Search for the cell housing the specified text and yield its [x, y] center coordinate. 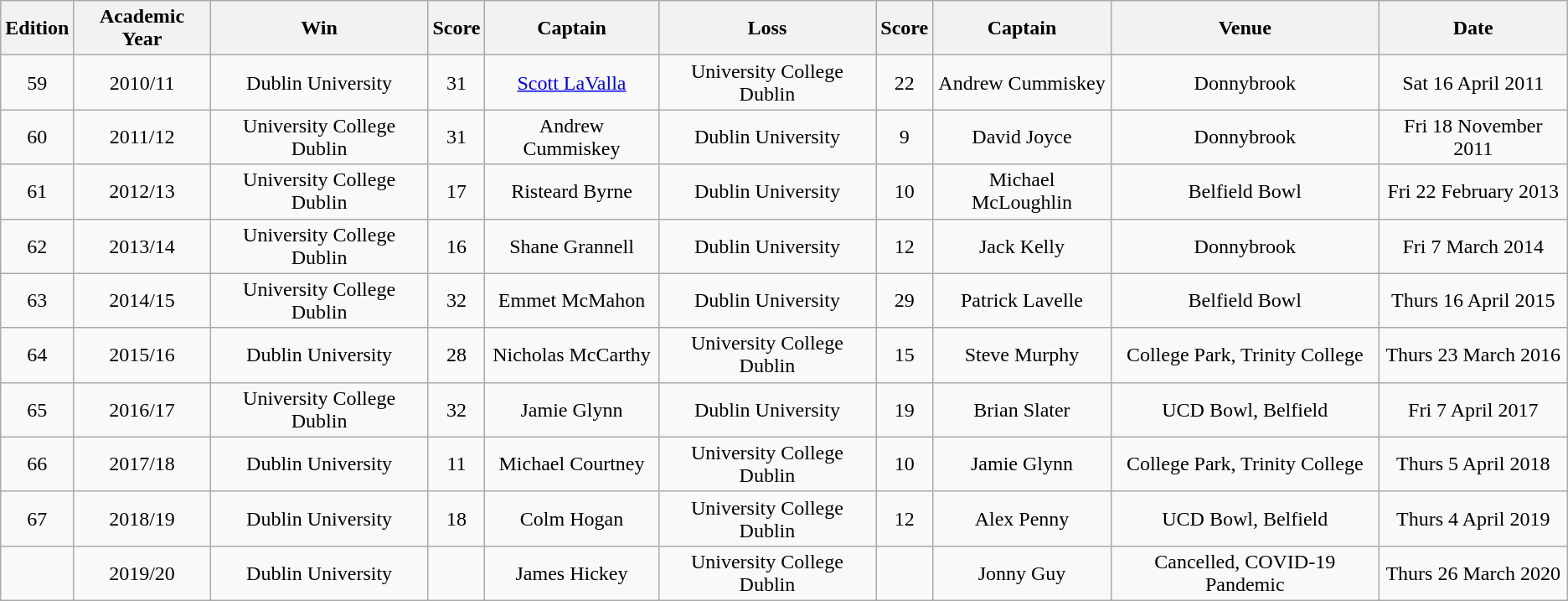
Edition [37, 28]
18 [456, 518]
2017/18 [142, 464]
2019/20 [142, 573]
64 [37, 355]
Risteard Byrne [571, 191]
Sat 16 April 2011 [1473, 82]
59 [37, 82]
Jack Kelly [1022, 246]
Fri 18 November 2011 [1473, 137]
Thurs 26 March 2020 [1473, 573]
Michael McLoughlin [1022, 191]
2018/19 [142, 518]
2010/11 [142, 82]
Thurs 4 April 2019 [1473, 518]
Thurs 23 March 2016 [1473, 355]
66 [37, 464]
9 [905, 137]
David Joyce [1022, 137]
Emmet McMahon [571, 300]
60 [37, 137]
15 [905, 355]
63 [37, 300]
61 [37, 191]
Venue [1245, 28]
Shane Grannell [571, 246]
2012/13 [142, 191]
Loss [767, 28]
2015/16 [142, 355]
Michael Courtney [571, 464]
Thurs 16 April 2015 [1473, 300]
Cancelled, COVID-19 Pandemic [1245, 573]
62 [37, 246]
Alex Penny [1022, 518]
Patrick Lavelle [1022, 300]
22 [905, 82]
Fri 22 February 2013 [1473, 191]
James Hickey [571, 573]
Fri 7 March 2014 [1473, 246]
19 [905, 409]
2016/17 [142, 409]
Steve Murphy [1022, 355]
65 [37, 409]
Brian Slater [1022, 409]
Win [319, 28]
Fri 7 April 2017 [1473, 409]
67 [37, 518]
Date [1473, 28]
Colm Hogan [571, 518]
2011/12 [142, 137]
17 [456, 191]
28 [456, 355]
16 [456, 246]
Nicholas McCarthy [571, 355]
2013/14 [142, 246]
Jonny Guy [1022, 573]
29 [905, 300]
11 [456, 464]
Academic Year [142, 28]
Scott LaValla [571, 82]
2014/15 [142, 300]
Thurs 5 April 2018 [1473, 464]
